Determine the (x, y) coordinate at the center of the cell enclosing the given text.  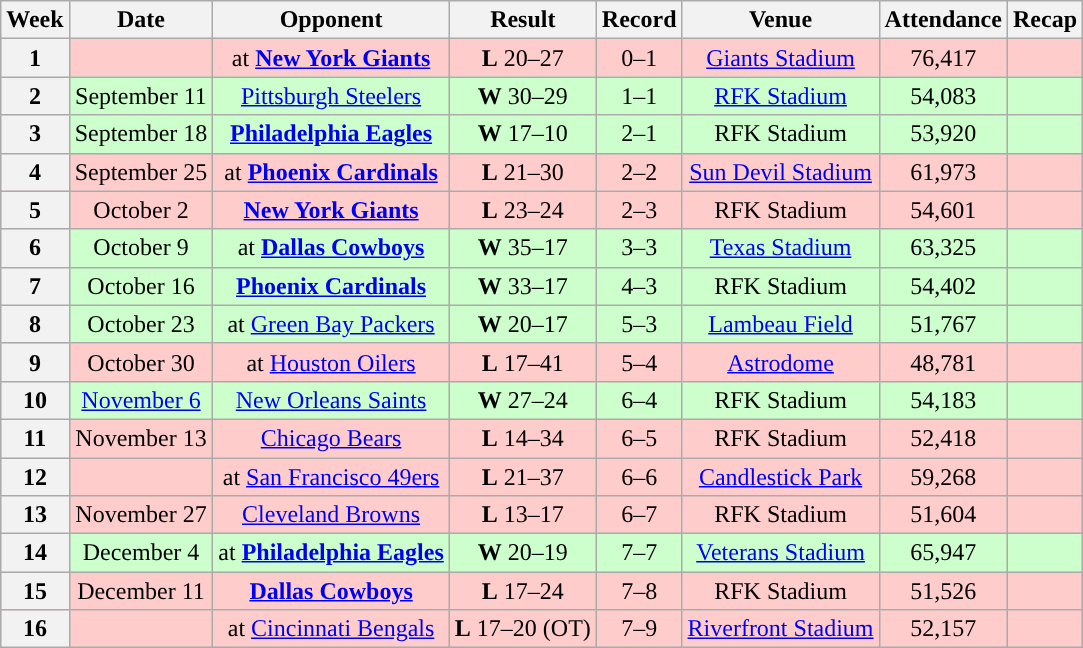
6–4 (639, 400)
September 18 (141, 134)
Chicago Bears (331, 438)
at New York Giants (331, 58)
Sun Devil Stadium (780, 172)
7–9 (639, 629)
6–7 (639, 515)
13 (35, 515)
New Orleans Saints (331, 400)
September 11 (141, 96)
9 (35, 362)
Candlestick Park (780, 477)
2 (35, 96)
7 (35, 286)
2–3 (639, 210)
6–5 (639, 438)
November 6 (141, 400)
1–1 (639, 96)
76,417 (943, 58)
L 17–20 (OT) (522, 629)
Recap (1044, 20)
65,947 (943, 553)
at Philadelphia Eagles (331, 553)
W 33–17 (522, 286)
5–4 (639, 362)
Cleveland Browns (331, 515)
8 (35, 324)
Riverfront Stadium (780, 629)
6–6 (639, 477)
54,183 (943, 400)
at Cincinnati Bengals (331, 629)
Pittsburgh Steelers (331, 96)
1 (35, 58)
2–1 (639, 134)
W 20–17 (522, 324)
2–2 (639, 172)
Attendance (943, 20)
at Green Bay Packers (331, 324)
L 23–24 (522, 210)
16 (35, 629)
November 27 (141, 515)
W 20–19 (522, 553)
63,325 (943, 248)
at San Francisco 49ers (331, 477)
0–1 (639, 58)
W 35–17 (522, 248)
61,973 (943, 172)
15 (35, 591)
3–3 (639, 248)
L 21–30 (522, 172)
L 20–27 (522, 58)
12 (35, 477)
L 21–37 (522, 477)
Record (639, 20)
Week (35, 20)
Astrodome (780, 362)
54,601 (943, 210)
Venue (780, 20)
51,526 (943, 591)
October 2 (141, 210)
5–3 (639, 324)
October 9 (141, 248)
Dallas Cowboys (331, 591)
14 (35, 553)
W 27–24 (522, 400)
54,402 (943, 286)
54,083 (943, 96)
December 4 (141, 553)
October 30 (141, 362)
4–3 (639, 286)
Date (141, 20)
4 (35, 172)
48,781 (943, 362)
W 17–10 (522, 134)
Veterans Stadium (780, 553)
October 23 (141, 324)
September 25 (141, 172)
3 (35, 134)
6 (35, 248)
11 (35, 438)
Lambeau Field (780, 324)
W 30–29 (522, 96)
Philadelphia Eagles (331, 134)
7–7 (639, 553)
Result (522, 20)
L 13–17 (522, 515)
10 (35, 400)
L 17–24 (522, 591)
at Dallas Cowboys (331, 248)
New York Giants (331, 210)
51,767 (943, 324)
L 14–34 (522, 438)
L 17–41 (522, 362)
5 (35, 210)
Giants Stadium (780, 58)
December 11 (141, 591)
November 13 (141, 438)
Texas Stadium (780, 248)
52,418 (943, 438)
53,920 (943, 134)
51,604 (943, 515)
at Phoenix Cardinals (331, 172)
Phoenix Cardinals (331, 286)
7–8 (639, 591)
October 16 (141, 286)
at Houston Oilers (331, 362)
Opponent (331, 20)
52,157 (943, 629)
59,268 (943, 477)
